Pinpoint the cell where the given text exists, returning its [x, y] midpoint coordinate. 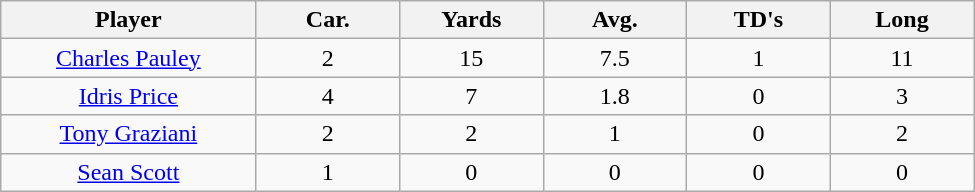
Idris Price [128, 96]
15 [472, 58]
11 [902, 58]
Tony Graziani [128, 134]
4 [328, 96]
Yards [472, 20]
Player [128, 20]
Charles Pauley [128, 58]
1.8 [615, 96]
3 [902, 96]
7 [472, 96]
Long [902, 20]
Sean Scott [128, 172]
TD's [759, 20]
Car. [328, 20]
Avg. [615, 20]
7.5 [615, 58]
